Return the (X, Y) coordinate for the center point of the cell that contains the specified text.  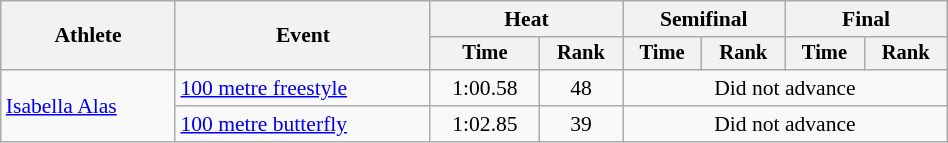
Isabella Alas (88, 106)
48 (580, 88)
1:02.85 (484, 124)
Event (302, 36)
Heat (526, 19)
100 metre butterfly (302, 124)
1:00.58 (484, 88)
100 metre freestyle (302, 88)
Athlete (88, 36)
39 (580, 124)
Final (866, 19)
Semifinal (703, 19)
